Pinpoint the cell where the given text exists, returning its [X, Y] midpoint coordinate. 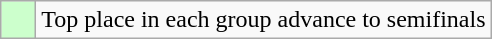
Top place in each group advance to semifinals [264, 20]
